Output the (X, Y) coordinate of the center of the cell containing the given text.  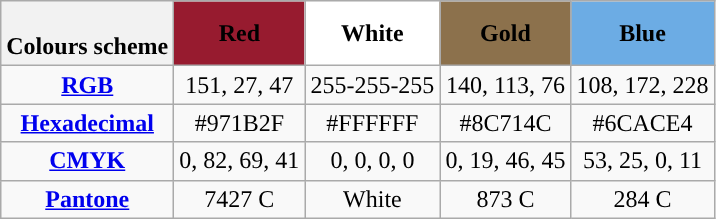
108, 172, 228 (642, 85)
Red (240, 34)
284 C (642, 199)
Pantone (88, 199)
RGB (88, 85)
255-255-255 (372, 85)
#6CACE4 (642, 123)
Colours scheme (88, 34)
0, 82, 69, 41 (240, 161)
Blue (642, 34)
Hexadecimal (88, 123)
873 C (506, 199)
#971B2F (240, 123)
Gold (506, 34)
140, 113, 76 (506, 85)
53, 25, 0, 11 (642, 161)
0, 19, 46, 45 (506, 161)
151, 27, 47 (240, 85)
#8C714C (506, 123)
CMYK (88, 161)
0, 0, 0, 0 (372, 161)
7427 C (240, 199)
#FFFFFF (372, 123)
